Determine the (x, y) coordinate at the center of the cell enclosing the given text.  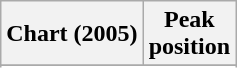
Chart (2005) (72, 34)
Peakposition (189, 34)
